Extract the (x, y) coordinate from the center of the cell holding the provided text.  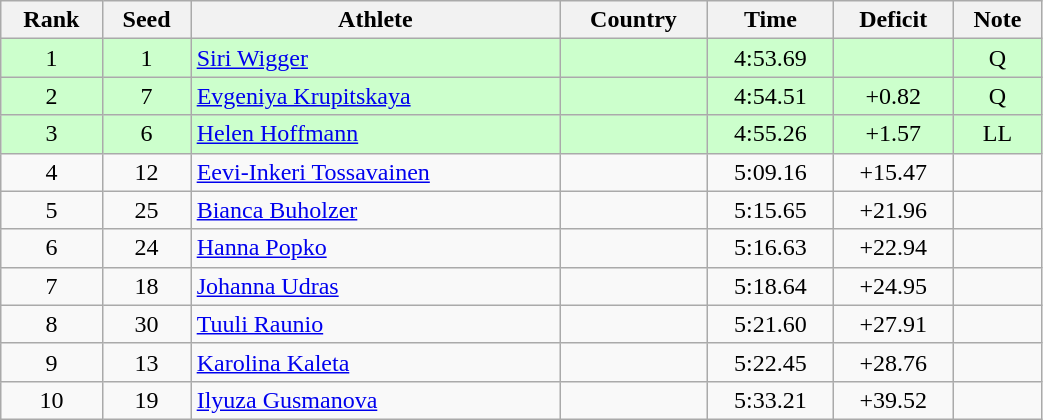
4 (52, 172)
13 (146, 362)
+24.95 (894, 286)
LL (998, 134)
18 (146, 286)
Johanna Udras (376, 286)
Time (770, 20)
12 (146, 172)
Tuuli Raunio (376, 324)
+0.82 (894, 96)
Athlete (376, 20)
4:53.69 (770, 58)
Deficit (894, 20)
3 (52, 134)
Note (998, 20)
9 (52, 362)
19 (146, 400)
5:15.65 (770, 210)
+28.76 (894, 362)
Karolina Kaleta (376, 362)
5:33.21 (770, 400)
10 (52, 400)
5:16.63 (770, 248)
Ilyuza Gusmanova (376, 400)
Siri Wigger (376, 58)
+1.57 (894, 134)
+15.47 (894, 172)
4:54.51 (770, 96)
Helen Hoffmann (376, 134)
25 (146, 210)
Hanna Popko (376, 248)
Bianca Buholzer (376, 210)
8 (52, 324)
Rank (52, 20)
5:18.64 (770, 286)
+21.96 (894, 210)
5:09.16 (770, 172)
5 (52, 210)
Country (634, 20)
+27.91 (894, 324)
Seed (146, 20)
2 (52, 96)
24 (146, 248)
30 (146, 324)
4:55.26 (770, 134)
+39.52 (894, 400)
Eevi-Inkeri Tossavainen (376, 172)
5:22.45 (770, 362)
Evgeniya Krupitskaya (376, 96)
+22.94 (894, 248)
5:21.60 (770, 324)
